Detect which cell encompasses the target text, then output its [X, Y] center coordinate. 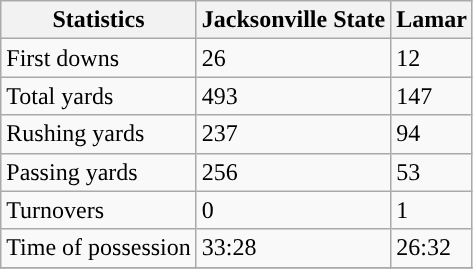
Jacksonville State [293, 20]
First downs [99, 58]
94 [432, 134]
Turnovers [99, 210]
33:28 [293, 248]
Time of possession [99, 248]
26:32 [432, 248]
237 [293, 134]
0 [293, 210]
493 [293, 96]
256 [293, 172]
Statistics [99, 20]
Passing yards [99, 172]
26 [293, 58]
Total yards [99, 96]
Rushing yards [99, 134]
Lamar [432, 20]
147 [432, 96]
53 [432, 172]
1 [432, 210]
12 [432, 58]
